Determine the (x, y) coordinate at the center of the cell enclosing the given text.  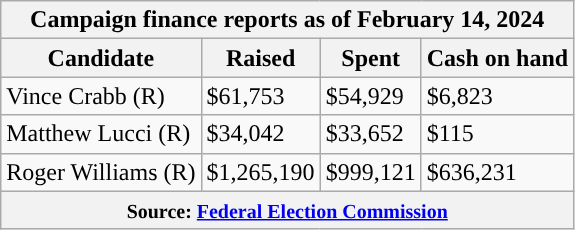
$61,753 (260, 96)
Candidate (101, 58)
Source: Federal Election Commission (288, 210)
Roger Williams (R) (101, 172)
Raised (260, 58)
Campaign finance reports as of February 14, 2024 (288, 20)
Matthew Lucci (R) (101, 134)
$34,042 (260, 134)
$6,823 (497, 96)
Cash on hand (497, 58)
Spent (370, 58)
Vince Crabb (R) (101, 96)
$1,265,190 (260, 172)
$54,929 (370, 96)
$999,121 (370, 172)
$33,652 (370, 134)
$115 (497, 134)
$636,231 (497, 172)
